Provide the (X, Y) coordinate of the cell's center where the given text is located.  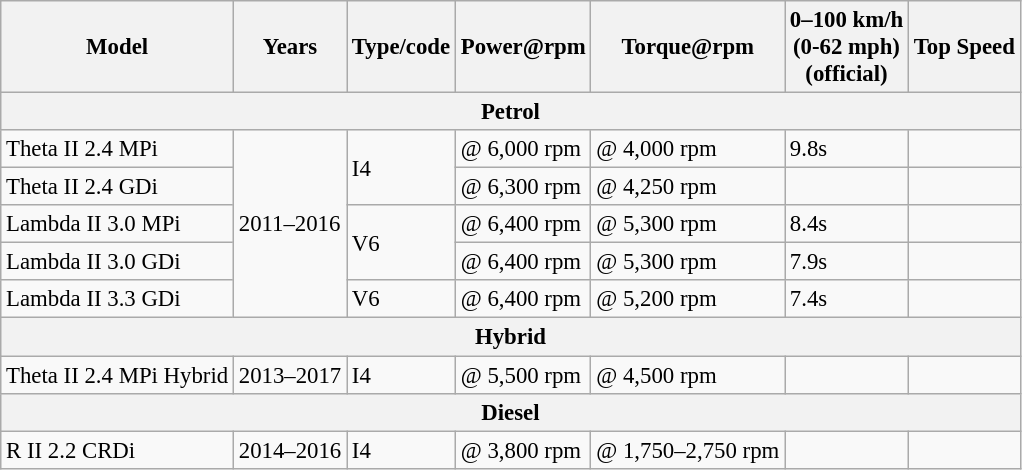
R II 2.2 CRDi (118, 450)
Lambda II 3.0 GDi (118, 262)
Diesel (510, 412)
Top Speed (964, 47)
@ 6,000 rpm (523, 149)
8.4s (847, 224)
7.9s (847, 262)
Years (290, 47)
@ 5,500 rpm (523, 375)
@ 3,800 rpm (523, 450)
@ 4,000 rpm (688, 149)
Theta II 2.4 GDi (118, 187)
Power@rpm (523, 47)
7.4s (847, 299)
Lambda II 3.0 MPi (118, 224)
Hybrid (510, 337)
Torque@rpm (688, 47)
9.8s (847, 149)
Model (118, 47)
2013–2017 (290, 375)
@ 5,200 rpm (688, 299)
Petrol (510, 112)
@ 1,750–2,750 rpm (688, 450)
0–100 km/h(0-62 mph)(official) (847, 47)
@ 4,500 rpm (688, 375)
Theta II 2.4 MPi Hybrid (118, 375)
2014–2016 (290, 450)
Lambda II 3.3 GDi (118, 299)
Type/code (402, 47)
@ 4,250 rpm (688, 187)
Theta II 2.4 MPi (118, 149)
2011–2016 (290, 224)
@ 6,300 rpm (523, 187)
